Locate the cell with the specified text and output its (X, Y) center coordinate. 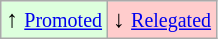
↓ Relegated (162, 20)
↑ Promoted (54, 20)
